Identify which cell holds the provided text, then report its (X, Y) central coordinate. 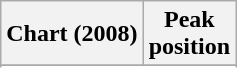
Chart (2008) (72, 34)
Peakposition (189, 34)
